Determine the [x, y] coordinate at the center of the cell enclosing the given text.  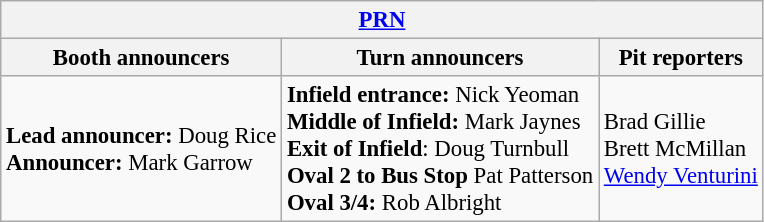
Lead announcer: Doug RiceAnnouncer: Mark Garrow [142, 149]
Pit reporters [680, 58]
Booth announcers [142, 58]
Turn announcers [440, 58]
PRN [382, 20]
Infield entrance: Nick YeomanMiddle of Infield: Mark JaynesExit of Infield: Doug TurnbullOval 2 to Bus Stop Pat PattersonOval 3/4: Rob Albright [440, 149]
Brad GillieBrett McMillanWendy Venturini [680, 149]
